Detect which cell encompasses the target text, then output its [x, y] center coordinate. 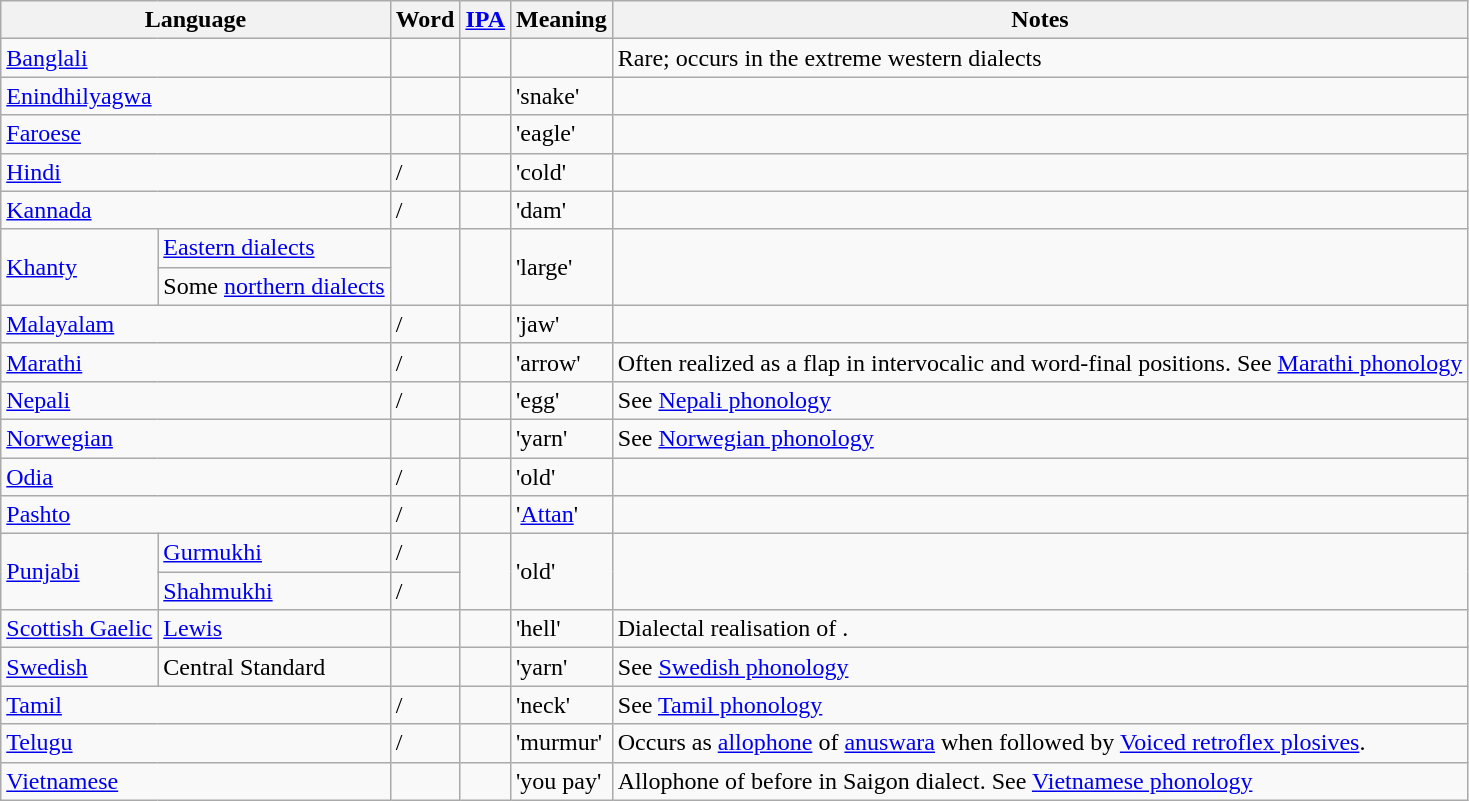
'you pay' [562, 781]
Central Standard [274, 667]
Scottish Gaelic [80, 629]
Tamil [196, 705]
'egg' [562, 400]
See Nepali phonology [1040, 400]
Nepali [196, 400]
'jaw' [562, 324]
IPA [486, 20]
Khanty [80, 267]
'hell' [562, 629]
Allophone of before in Saigon dialect. See Vietnamese phonology [1040, 781]
Kannada [196, 210]
Punjabi [80, 572]
Gurmukhi [274, 553]
Word [425, 20]
Often realized as a flap in intervocalic and word-final positions. See Marathi phonology [1040, 362]
Swedish [80, 667]
'snake' [562, 96]
Rare; occurs in the extreme western dialects [1040, 58]
Notes [1040, 20]
'large' [562, 267]
Some northern dialects [274, 286]
Faroese [196, 134]
Hindi [196, 172]
Occurs as allophone of anuswara when followed by Voiced retroflex plosives. [1040, 743]
'Attan' [562, 515]
Marathi [196, 362]
Shahmukhi [274, 591]
'dam' [562, 210]
'neck' [562, 705]
Enindhilyagwa [196, 96]
'arrow' [562, 362]
Language [196, 20]
See Swedish phonology [1040, 667]
Malayalam [196, 324]
'murmur' [562, 743]
Odia [196, 477]
See Tamil phonology [1040, 705]
Telugu [196, 743]
Meaning [562, 20]
See Norwegian phonology [1040, 438]
Norwegian [196, 438]
Vietnamese [196, 781]
'cold' [562, 172]
Eastern dialects [274, 248]
Dialectal realisation of . [1040, 629]
Lewis [274, 629]
'eagle' [562, 134]
Pashto [196, 515]
Banglali [196, 58]
